Return (X, Y) of the center of cell containing provided text 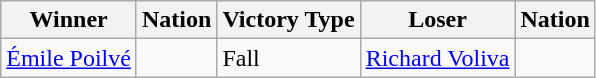
Loser (438, 20)
Richard Voliva (438, 58)
Fall (288, 58)
Émile Poilvé (69, 58)
Victory Type (288, 20)
Winner (69, 20)
